Pinpoint the cell where the given text exists, returning its [X, Y] midpoint coordinate. 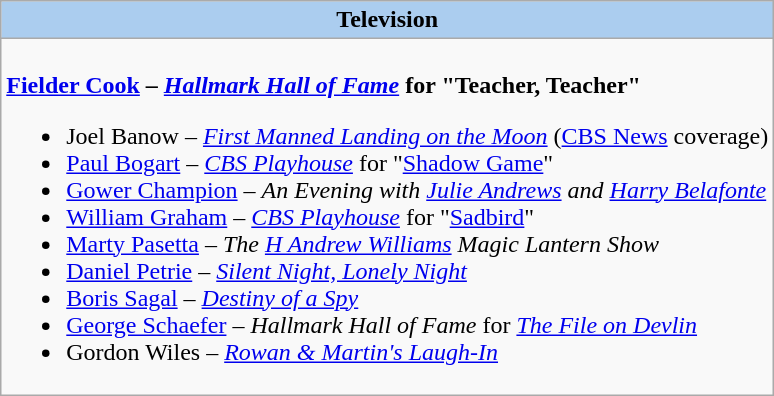
Television [388, 20]
